Detect which cell encompasses the target text, then output its [X, Y] center coordinate. 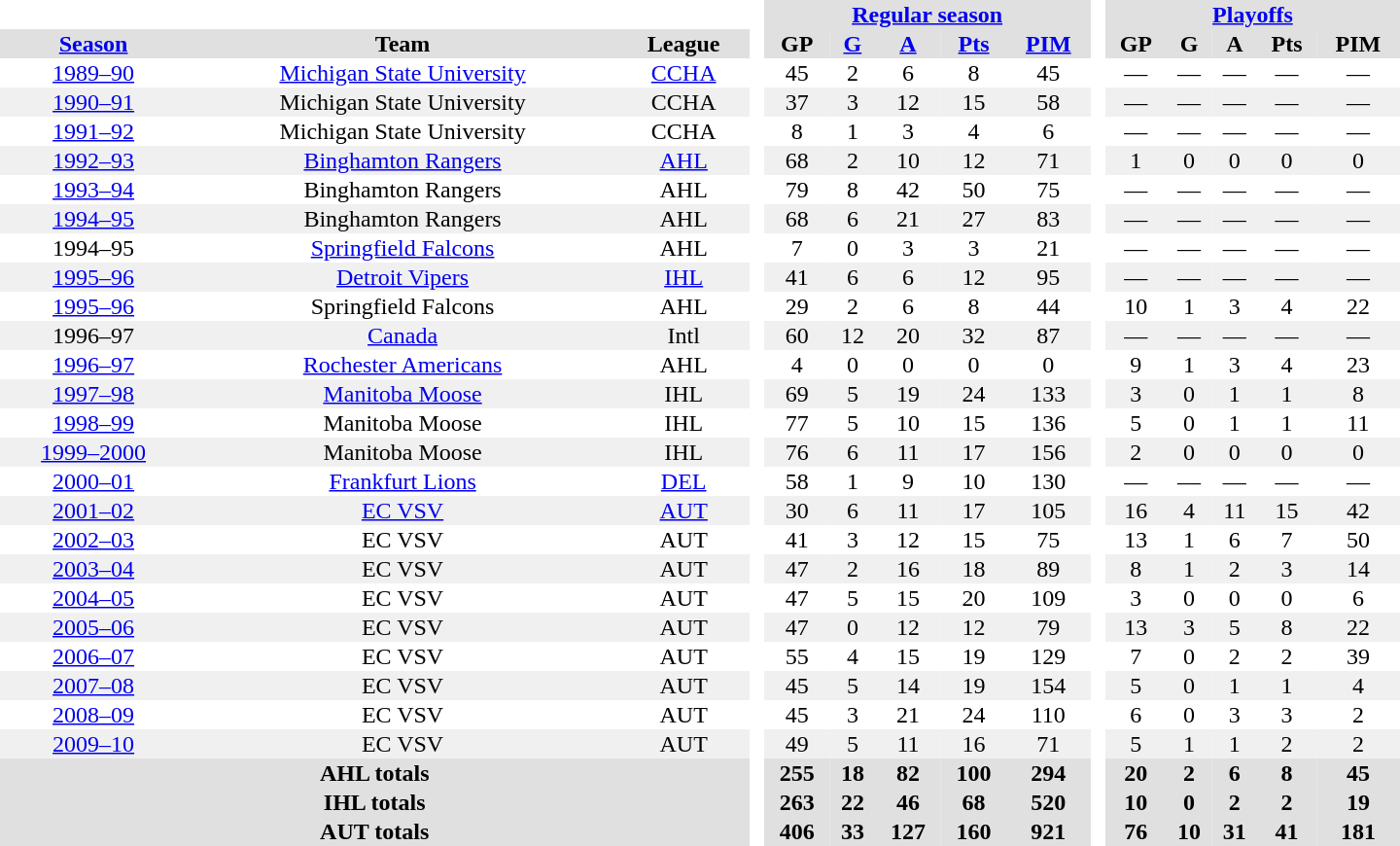
156 [1048, 452]
130 [1048, 481]
Playoffs [1252, 15]
29 [797, 306]
110 [1048, 715]
Detroit Vipers [402, 277]
2008–09 [93, 715]
160 [974, 831]
2007–08 [93, 686]
1999–2000 [93, 452]
154 [1048, 686]
263 [797, 802]
2005–06 [93, 627]
39 [1358, 656]
82 [908, 773]
2006–07 [93, 656]
60 [797, 335]
105 [1048, 511]
55 [797, 656]
Frankfurt Lions [402, 481]
AUT totals [374, 831]
37 [797, 102]
109 [1048, 598]
27 [974, 219]
520 [1048, 802]
921 [1048, 831]
2002–03 [93, 540]
2000–01 [93, 481]
83 [1048, 219]
League [683, 44]
294 [1048, 773]
133 [1048, 394]
1998–99 [93, 423]
100 [974, 773]
2009–10 [93, 744]
95 [1048, 277]
89 [1048, 569]
Regular season [927, 15]
Intl [683, 335]
46 [908, 802]
30 [797, 511]
2004–05 [93, 598]
1993–94 [93, 190]
49 [797, 744]
2003–04 [93, 569]
DEL [683, 481]
Rochester Americans [402, 365]
127 [908, 831]
1990–91 [93, 102]
IHL totals [374, 802]
31 [1235, 831]
406 [797, 831]
32 [974, 335]
136 [1048, 423]
1989–90 [93, 73]
1992–93 [93, 160]
87 [1048, 335]
69 [797, 394]
1997–98 [93, 394]
33 [854, 831]
181 [1358, 831]
Canada [402, 335]
44 [1048, 306]
Team [402, 44]
Season [93, 44]
23 [1358, 365]
1991–92 [93, 131]
255 [797, 773]
AHL totals [374, 773]
129 [1048, 656]
77 [797, 423]
2001–02 [93, 511]
